Locate the cell with the specified text and output its [X, Y] center coordinate. 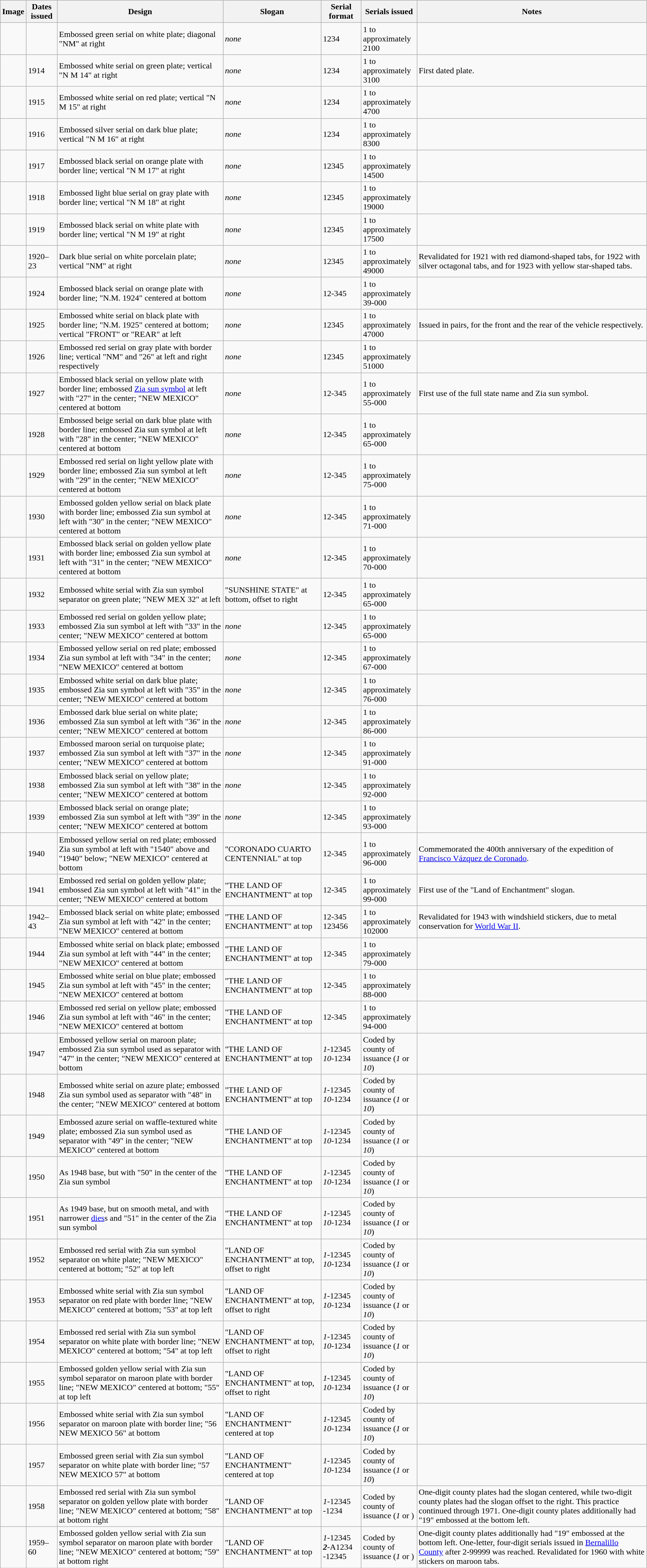
Embossed red serial with Zia sun symbol separator on white plate; "NEW MEXICO" centered at bottom; "52" at top left [140, 1259]
1 to approximately 86-000 [389, 721]
1 to approximately 99-000 [389, 890]
Embossed white serial on blue plate; embossed Zia sun symbol at left with "45" in the center; "NEW MEXICO" centered at bottom [140, 985]
1930 [42, 517]
Embossed red serial on gray plate with border line; vertical "NM" and "26" at left and right respectively [140, 357]
1931 [42, 558]
Embossed white serial on green plate; vertical "N M 14" at right [140, 70]
Serial format [341, 12]
Serials issued [389, 12]
Embossed black serial on orange plate with border line; vertical "N M 17" at right [140, 166]
1953 [42, 1301]
Embossed black serial on orange plate with border line; "N.M. 1924" centered at bottom [140, 293]
Embossed silver serial on dark blue plate; vertical "N M 16" at right [140, 134]
Embossed maroon serial on turquoise plate; embossed Zia sun symbol at left with "37" in the center; "NEW MEXICO" centered at bottom [140, 753]
Notes [532, 12]
1939 [42, 817]
As 1949 base, but on smooth metal, and with narrower diess and "51" in the center of the Zia sun symbol [140, 1218]
Dates issued [42, 12]
1920–23 [42, 261]
Dark blue serial on white porcelain plate; vertical "NM" at right [140, 261]
1918 [42, 198]
Embossed dark blue serial on white plate; embossed Zia sun symbol at left with "36" in the center; "NEW MEXICO" centered at bottom [140, 721]
12-345123456 [341, 922]
Embossed black serial on yellow plate; embossed Zia sun symbol at left with "38" in the center; "NEW MEXICO" centered at bottom [140, 785]
1 to approximately 4700 [389, 102]
1948 [42, 1095]
Embossed red serial on golden yellow plate; embossed Zia sun symbol at left with "33" in the center; "NEW MEXICO" centered at bottom [140, 626]
1956 [42, 1424]
1 to approximately 49000 [389, 261]
First use of the "Land of Enchantment" slogan. [532, 890]
1933 [42, 626]
Embossed white serial on azure plate; embossed Zia sun symbol used as separator with "48" in the center; "NEW MEXICO" centered at bottom [140, 1095]
1950 [42, 1177]
Embossed golden yellow serial with Zia sun symbol separator on maroon plate with border line; "NEW MEXICO" centered at bottom; "59" at bottom right [140, 1547]
1 to approximately 14500 [389, 166]
1 to approximately 96-000 [389, 853]
1941 [42, 890]
1 to approximately 71-000 [389, 517]
First use of the full state name and Zia sun symbol. [532, 393]
"SUNSHINE STATE" at bottom, offset to right [272, 594]
1925 [42, 325]
Embossed golden yellow serial with Zia sun symbol separator on maroon plate with border line; "NEW MEXICO" centered at bottom; "55" at top left [140, 1383]
Embossed red serial on golden yellow plate; embossed Zia sun symbol at left with "41" in the center; "NEW MEXICO" centered at bottom [140, 890]
Embossed white serial on black plate with border line; "N.M. 1925" centered at bottom; vertical "FRONT" or "REAR" at left [140, 325]
1-12345-1234 [341, 1506]
1949 [42, 1136]
Embossed black serial on white plate with border line; vertical "N M 19" at right [140, 229]
1952 [42, 1259]
1958 [42, 1506]
1932 [42, 594]
Design [140, 12]
1 to approximately 51000 [389, 357]
Embossed red serial on light yellow plate with border line; embossed Zia sun symbol at left with "29" in the center; "NEW MEXICO" centered at bottom [140, 475]
1 to approximately 39-000 [389, 293]
1914 [42, 70]
Embossed white serial with Zia sun symbol separator on green plate; "NEW MEX 32" at left [140, 594]
1928 [42, 435]
Embossed green serial with Zia sun symbol separator on white plate with border line; "57 NEW MEXICO 57" at bottom [140, 1465]
1916 [42, 134]
1940 [42, 853]
1927 [42, 393]
1 to approximately 102000 [389, 922]
Embossed green serial on white plate; diagonal "NM" at right [140, 39]
1 to approximately 67-000 [389, 658]
Revalidated for 1921 with red diamond-shaped tabs, for 1922 with silver octagonal tabs, and for 1923 with yellow star-shaped tabs. [532, 261]
1 to approximately 8300 [389, 134]
Slogan [272, 12]
Revalidated for 1943 with windshield stickers, due to metal conservation for World War II. [532, 922]
1 to approximately 19000 [389, 198]
1935 [42, 690]
1938 [42, 785]
1-123452-A1234-12345 [341, 1547]
Issued in pairs, for the front and the rear of the vehicle respectively. [532, 325]
1 to approximately 91-000 [389, 753]
Embossed yellow serial on red plate; embossed Zia sun symbol at left with "1540" above and "1940" below; "NEW MEXICO" centered at bottom [140, 853]
Embossed red serial with Zia sun symbol separator on golden yellow plate with border line; "NEW MEXICO" centered at bottom; "58" at bottom right [140, 1506]
1947 [42, 1054]
Embossed light blue serial on gray plate with border line; vertical "N M 18" at right [140, 198]
1945 [42, 985]
Embossed white serial with Zia sun symbol separator on maroon plate with border line; "56 NEW MEXICO 56" at bottom [140, 1424]
Image [13, 12]
1 to approximately 76-000 [389, 690]
1959–60 [42, 1547]
Embossed white serial on black plate; embossed Zia sun symbol at left with "44" in the center; "NEW MEXICO" centered at bottom [140, 954]
1929 [42, 475]
1 to approximately 92-000 [389, 785]
1944 [42, 954]
Embossed beige serial on dark blue plate with border line; embossed Zia sun symbol at left with "28" in the center; "NEW MEXICO" centered at bottom [140, 435]
Embossed white serial with Zia sun symbol separator on red plate with border line; "NEW MEXICO" centered at bottom; "53" at top left [140, 1301]
As 1948 base, but with "50" in the center of the Zia sun symbol [140, 1177]
1 to approximately 93-000 [389, 817]
1936 [42, 721]
1915 [42, 102]
1957 [42, 1465]
1946 [42, 1017]
1955 [42, 1383]
1937 [42, 753]
1917 [42, 166]
1942–43 [42, 922]
1 to approximately 55-000 [389, 393]
1951 [42, 1218]
1926 [42, 357]
Commemorated the 400th anniversary of the expedition of Francisco Vázquez de Coronado. [532, 853]
1 to approximately 3100 [389, 70]
"CORONADO CUARTO CENTENNIAL" at top [272, 853]
Embossed white serial on red plate; vertical "N M 15" at right [140, 102]
1924 [42, 293]
Embossed black serial on orange plate; embossed Zia sun symbol at left with "39" in the center; "NEW MEXICO" centered at bottom [140, 817]
1 to approximately 75-000 [389, 475]
Embossed red serial on yellow plate; embossed Zia sun symbol at left with "46" in the center; "NEW MEXICO" centered at bottom [140, 1017]
Embossed black serial on yellow plate with border line; embossed Zia sun symbol at left with "27" in the center; "NEW MEXICO" centered at bottom [140, 393]
Embossed black serial on white plate; embossed Zia sun symbol at left with "42" in the center; "NEW MEXICO" centered at bottom [140, 922]
1 to approximately 94-000 [389, 1017]
1954 [42, 1341]
1 to approximately 47000 [389, 325]
Embossed yellow serial on red plate; embossed Zia sun symbol at left with "34" in the center; "NEW MEXICO" centered at bottom [140, 658]
1 to approximately 17500 [389, 229]
Embossed white serial on dark blue plate; embossed Zia sun symbol at left with "35" in the center; "NEW MEXICO" centered at bottom [140, 690]
1919 [42, 229]
1 to approximately 70-000 [389, 558]
1 to approximately 79-000 [389, 954]
1934 [42, 658]
1 to approximately 88-000 [389, 985]
Embossed red serial with Zia sun symbol separator on white plate with border line; "NEW MEXICO" centered at bottom; "54" at top left [140, 1341]
First dated plate. [532, 70]
Embossed yellow serial on maroon plate; embossed Zia sun symbol used as separator with "47" in the center; "NEW MEXICO" centered at bottom [140, 1054]
1 to approximately 2100 [389, 39]
